Extract the [x, y] coordinate from the center of the cell holding the provided text.  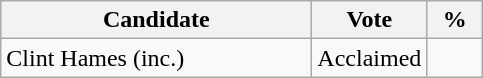
Candidate [156, 20]
Vote [370, 20]
Clint Hames (inc.) [156, 58]
% [455, 20]
Acclaimed [370, 58]
